Locate the cell with the specified text and output its (x, y) center coordinate. 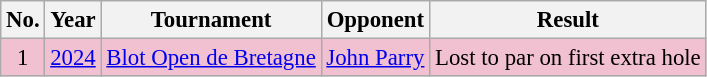
Result (568, 20)
1 (23, 58)
2024 (73, 58)
John Parry (376, 58)
Opponent (376, 20)
Lost to par on first extra hole (568, 58)
Tournament (211, 20)
No. (23, 20)
Blot Open de Bretagne (211, 58)
Year (73, 20)
